Output the [x, y] coordinate of the center of the cell containing the given text.  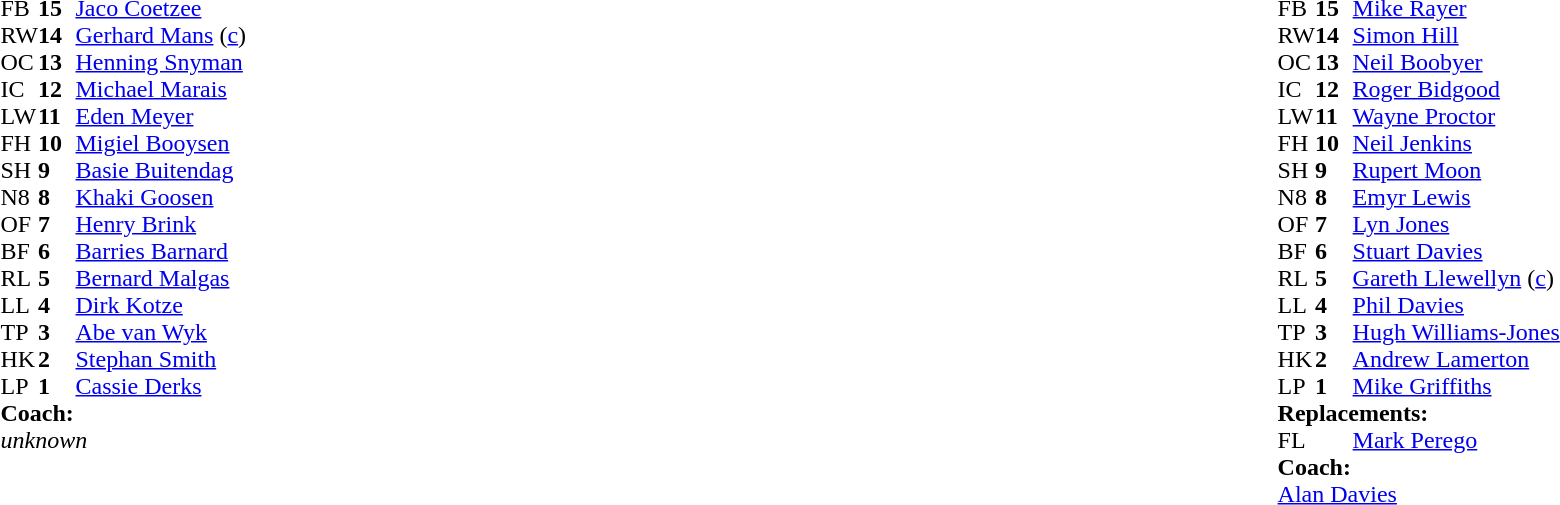
Bernard Malgas [162, 278]
Barries Barnard [162, 252]
Michael Marais [162, 90]
Neil Boobyer [1456, 62]
Phil Davies [1456, 306]
Rupert Moon [1456, 170]
Abe van Wyk [162, 332]
Henry Brink [162, 224]
Replacements: [1419, 414]
Khaki Goosen [162, 198]
Migiel Booysen [162, 144]
Neil Jenkins [1456, 144]
Cassie Derks [162, 386]
Hugh Williams-Jones [1456, 332]
Simon Hill [1456, 36]
Basie Buitendag [162, 170]
Dirk Kotze [162, 306]
Gareth Llewellyn (c) [1456, 278]
Emyr Lewis [1456, 198]
Andrew Lamerton [1456, 360]
Mike Griffiths [1456, 386]
Wayne Proctor [1456, 116]
Gerhard Mans (c) [162, 36]
Stuart Davies [1456, 252]
Roger Bidgood [1456, 90]
Henning Snyman [162, 62]
Stephan Smith [162, 360]
unknown [123, 440]
Eden Meyer [162, 116]
FL [1297, 440]
Lyn Jones [1456, 224]
Mark Perego [1456, 440]
